Find where the given text appears and provide that cell's center as [X, Y] coordinate. 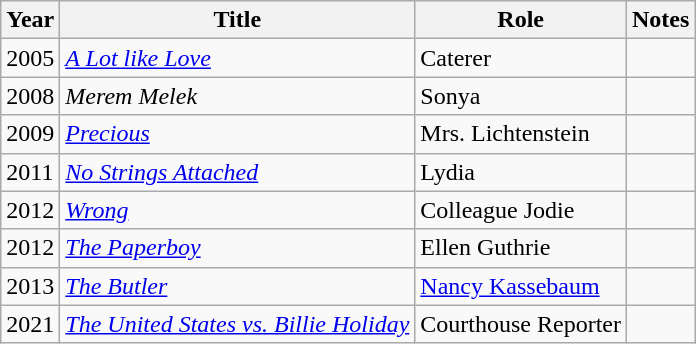
Lydia [521, 172]
2021 [30, 324]
A Lot like Love [238, 58]
Courthouse Reporter [521, 324]
Nancy Kassebaum [521, 286]
Mrs. Lichtenstein [521, 134]
Wrong [238, 210]
2008 [30, 96]
Role [521, 20]
The United States vs. Billie Holiday [238, 324]
No Strings Attached [238, 172]
Ellen Guthrie [521, 248]
2013 [30, 286]
Sonya [521, 96]
Title [238, 20]
Merem Melek [238, 96]
Precious [238, 134]
Notes [661, 20]
2005 [30, 58]
2009 [30, 134]
Year [30, 20]
2011 [30, 172]
Caterer [521, 58]
The Butler [238, 286]
The Paperboy [238, 248]
Colleague Jodie [521, 210]
